Pinpoint the cell where the given text exists, returning its [X, Y] midpoint coordinate. 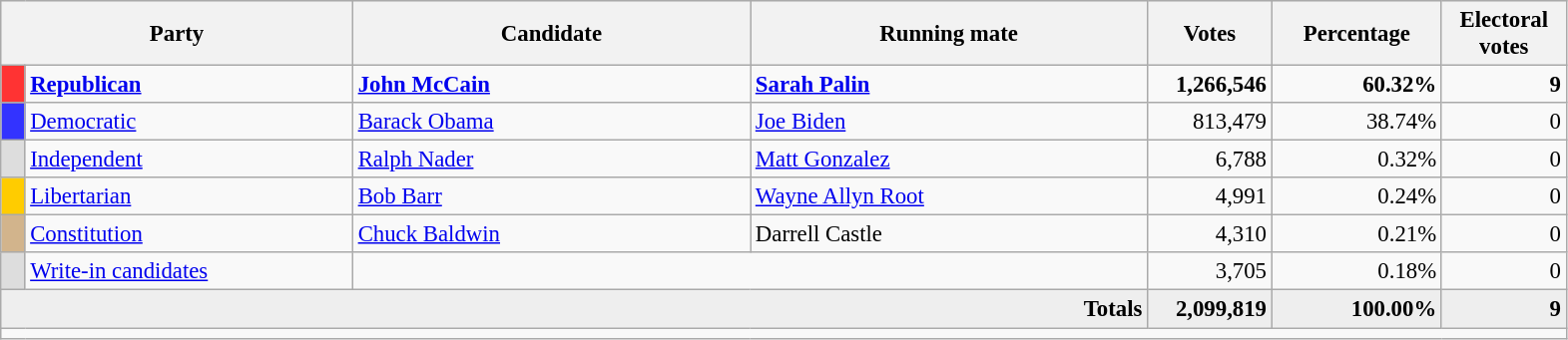
Votes [1210, 34]
813,479 [1210, 122]
Independent [189, 160]
Bob Barr [551, 196]
Write-in candidates [189, 272]
100.00% [1356, 309]
Darrell Castle [949, 234]
0.32% [1356, 160]
Matt Gonzalez [949, 160]
Barack Obama [551, 122]
Wayne Allyn Root [949, 196]
Constitution [189, 234]
60.32% [1356, 85]
Party [178, 34]
Totals [575, 309]
4,310 [1210, 234]
Electoral votes [1503, 34]
4,991 [1210, 196]
3,705 [1210, 272]
Candidate [551, 34]
Joe Biden [949, 122]
John McCain [551, 85]
Libertarian [189, 196]
Ralph Nader [551, 160]
0.18% [1356, 272]
1,266,546 [1210, 85]
Running mate [949, 34]
Sarah Palin [949, 85]
Chuck Baldwin [551, 234]
Percentage [1356, 34]
Republican [189, 85]
0.24% [1356, 196]
2,099,819 [1210, 309]
Democratic [189, 122]
6,788 [1210, 160]
0.21% [1356, 234]
38.74% [1356, 122]
